Provide the [x, y] coordinate of the cell's center where the given text is located.  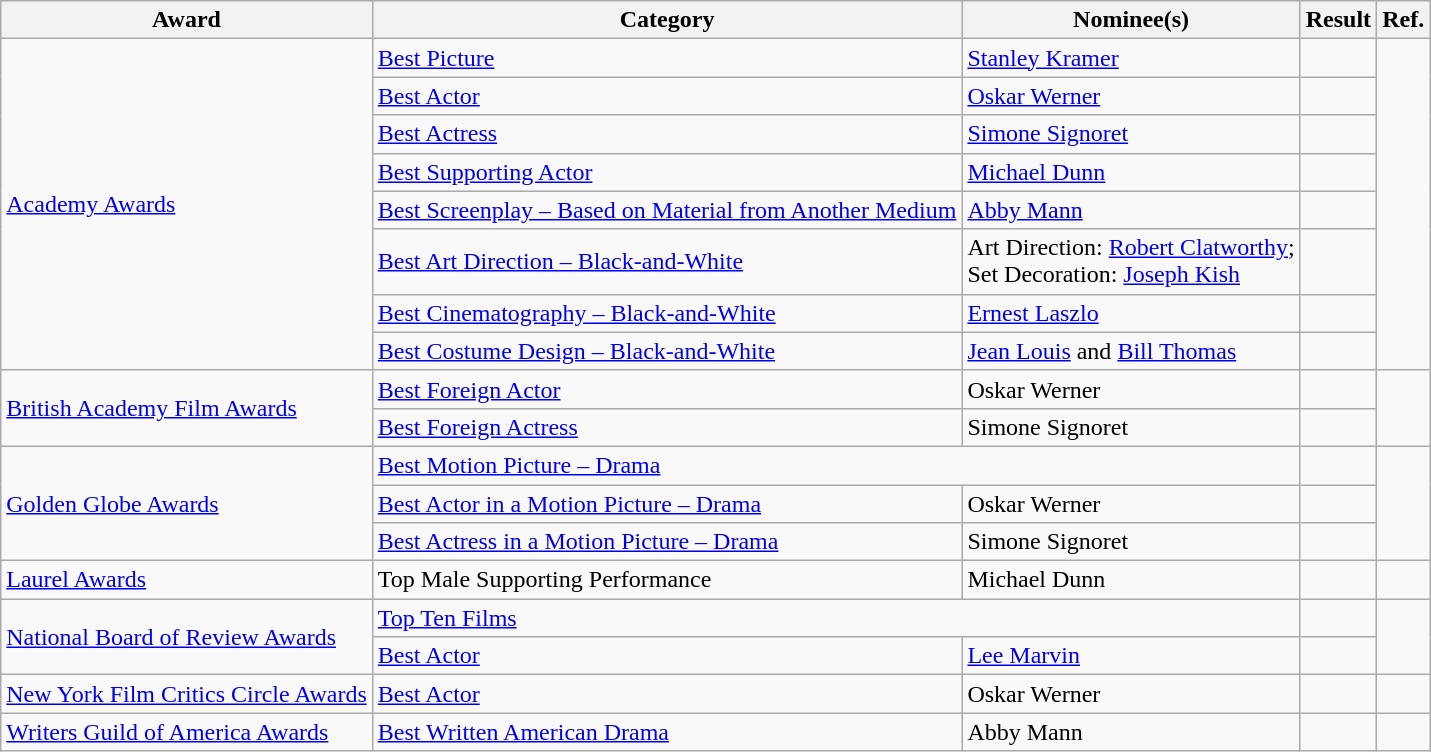
Lee Marvin [1131, 656]
Laurel Awards [187, 580]
Ref. [1404, 20]
Best Costume Design – Black-and-White [667, 351]
Best Motion Picture – Drama [836, 465]
Top Ten Films [836, 618]
Best Supporting Actor [667, 172]
Best Screenplay – Based on Material from Another Medium [667, 210]
Best Picture [667, 58]
Golden Globe Awards [187, 503]
Nominee(s) [1131, 20]
British Academy Film Awards [187, 408]
Best Actress [667, 134]
Academy Awards [187, 205]
Award [187, 20]
Best Foreign Actor [667, 389]
Best Cinematography – Black-and-White [667, 313]
Top Male Supporting Performance [667, 580]
Best Foreign Actress [667, 427]
Art Direction: Robert Clatworthy; Set Decoration: Joseph Kish [1131, 262]
National Board of Review Awards [187, 637]
Result [1338, 20]
Writers Guild of America Awards [187, 732]
Stanley Kramer [1131, 58]
Best Written American Drama [667, 732]
Best Actor in a Motion Picture – Drama [667, 503]
Jean Louis and Bill Thomas [1131, 351]
Best Art Direction – Black-and-White [667, 262]
Best Actress in a Motion Picture – Drama [667, 542]
New York Film Critics Circle Awards [187, 694]
Ernest Laszlo [1131, 313]
Category [667, 20]
